Identify which cell holds the provided text, then report its (X, Y) central coordinate. 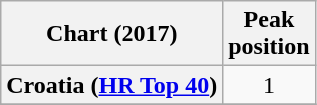
Croatia (HR Top 40) (112, 85)
Peakposition (269, 34)
1 (269, 85)
Chart (2017) (112, 34)
